Return the (X, Y) coordinate for the center point of the cell that contains the specified text.  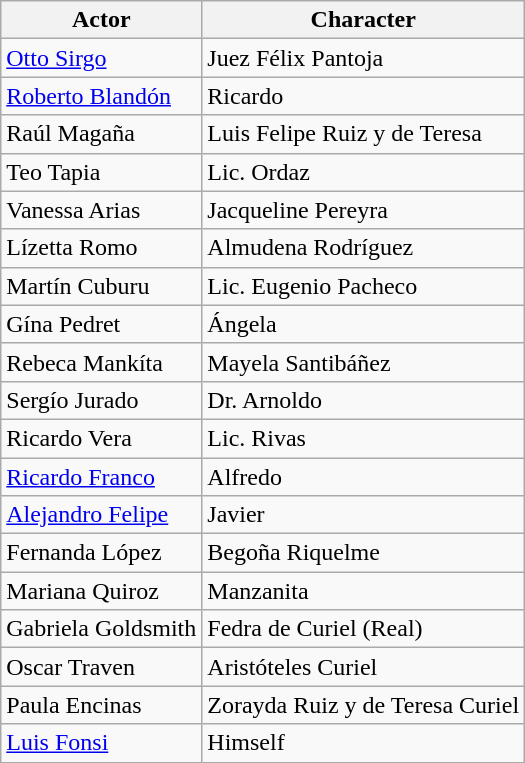
Fedra de Curiel (Real) (364, 629)
Paula Encinas (102, 705)
Juez Félix Pantoja (364, 58)
Rebeca Mankíta (102, 362)
Roberto Blandón (102, 96)
Lic. Ordaz (364, 172)
Vanessa Arias (102, 210)
Ricardo (364, 96)
Fernanda López (102, 553)
Lic. Rivas (364, 438)
Himself (364, 743)
Alejandro Felipe (102, 515)
Oscar Traven (102, 667)
Mariana Quiroz (102, 591)
Jacqueline Pereyra (364, 210)
Begoña Riquelme (364, 553)
Luis Felipe Ruiz y de Teresa (364, 134)
Mayela Santibáñez (364, 362)
Luis Fonsi (102, 743)
Martín Cuburu (102, 286)
Javier (364, 515)
Manzanita (364, 591)
Almudena Rodríguez (364, 248)
Ricardo Franco (102, 477)
Lic. Eugenio Pacheco (364, 286)
Teo Tapia (102, 172)
Sergío Jurado (102, 400)
Gabriela Goldsmith (102, 629)
Aristóteles Curiel (364, 667)
Raúl Magaña (102, 134)
Dr. Arnoldo (364, 400)
Gína Pedret (102, 324)
Character (364, 20)
Actor (102, 20)
Zorayda Ruiz y de Teresa Curiel (364, 705)
Otto Sirgo (102, 58)
Ricardo Vera (102, 438)
Lízetta Romo (102, 248)
Ángela (364, 324)
Alfredo (364, 477)
